Output the [X, Y] coordinate of the center of the cell containing the given text.  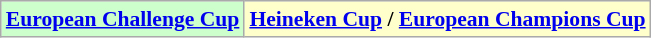
European Challenge Cup [123, 19]
Heineken Cup / European Champions Cup [447, 19]
